Find where the given text appears and provide that cell's center as [X, Y] coordinate. 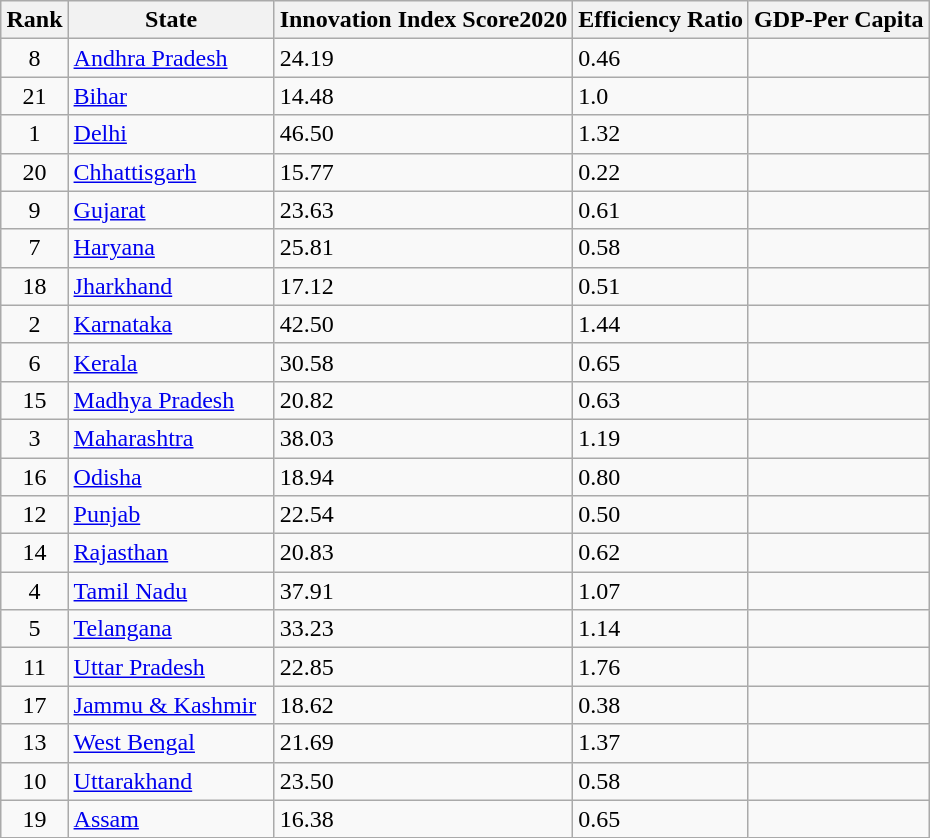
14 [34, 553]
37.91 [424, 591]
Andhra Pradesh [171, 58]
17.12 [424, 286]
22.54 [424, 515]
14.48 [424, 96]
Bihar [171, 96]
0.46 [661, 58]
3 [34, 438]
23.50 [424, 781]
42.50 [424, 324]
18.62 [424, 705]
30.58 [424, 362]
1.76 [661, 667]
Assam [171, 819]
State [171, 20]
22.85 [424, 667]
Madhya Pradesh [171, 400]
18 [34, 286]
1 [34, 134]
24.19 [424, 58]
1.44 [661, 324]
7 [34, 248]
1.37 [661, 743]
4 [34, 591]
1.19 [661, 438]
Innovation Index Score2020 [424, 20]
21.69 [424, 743]
Karnataka [171, 324]
0.63 [661, 400]
Efficiency Ratio [661, 20]
Kerala [171, 362]
11 [34, 667]
West Bengal [171, 743]
20.83 [424, 553]
12 [34, 515]
Jammu & Kashmir [171, 705]
Maharashtra [171, 438]
21 [34, 96]
1.32 [661, 134]
Telangana [171, 629]
1.0 [661, 96]
17 [34, 705]
0.50 [661, 515]
0.61 [661, 210]
Delhi [171, 134]
1.14 [661, 629]
Uttar Pradesh [171, 667]
20.82 [424, 400]
Uttarakhand [171, 781]
Haryana [171, 248]
Jharkhand [171, 286]
15.77 [424, 172]
23.63 [424, 210]
9 [34, 210]
5 [34, 629]
19 [34, 819]
20 [34, 172]
0.80 [661, 477]
Odisha [171, 477]
0.62 [661, 553]
33.23 [424, 629]
16.38 [424, 819]
10 [34, 781]
13 [34, 743]
GDP-Per Capita [838, 20]
1.07 [661, 591]
Rank [34, 20]
16 [34, 477]
Gujarat [171, 210]
18.94 [424, 477]
Chhattisgarh [171, 172]
2 [34, 324]
8 [34, 58]
6 [34, 362]
38.03 [424, 438]
46.50 [424, 134]
25.81 [424, 248]
0.51 [661, 286]
15 [34, 400]
0.38 [661, 705]
0.22 [661, 172]
Punjab [171, 515]
Tamil Nadu [171, 591]
Rajasthan [171, 553]
